For the text-containing cell, return its midpoint in (x, y) coordinate format. 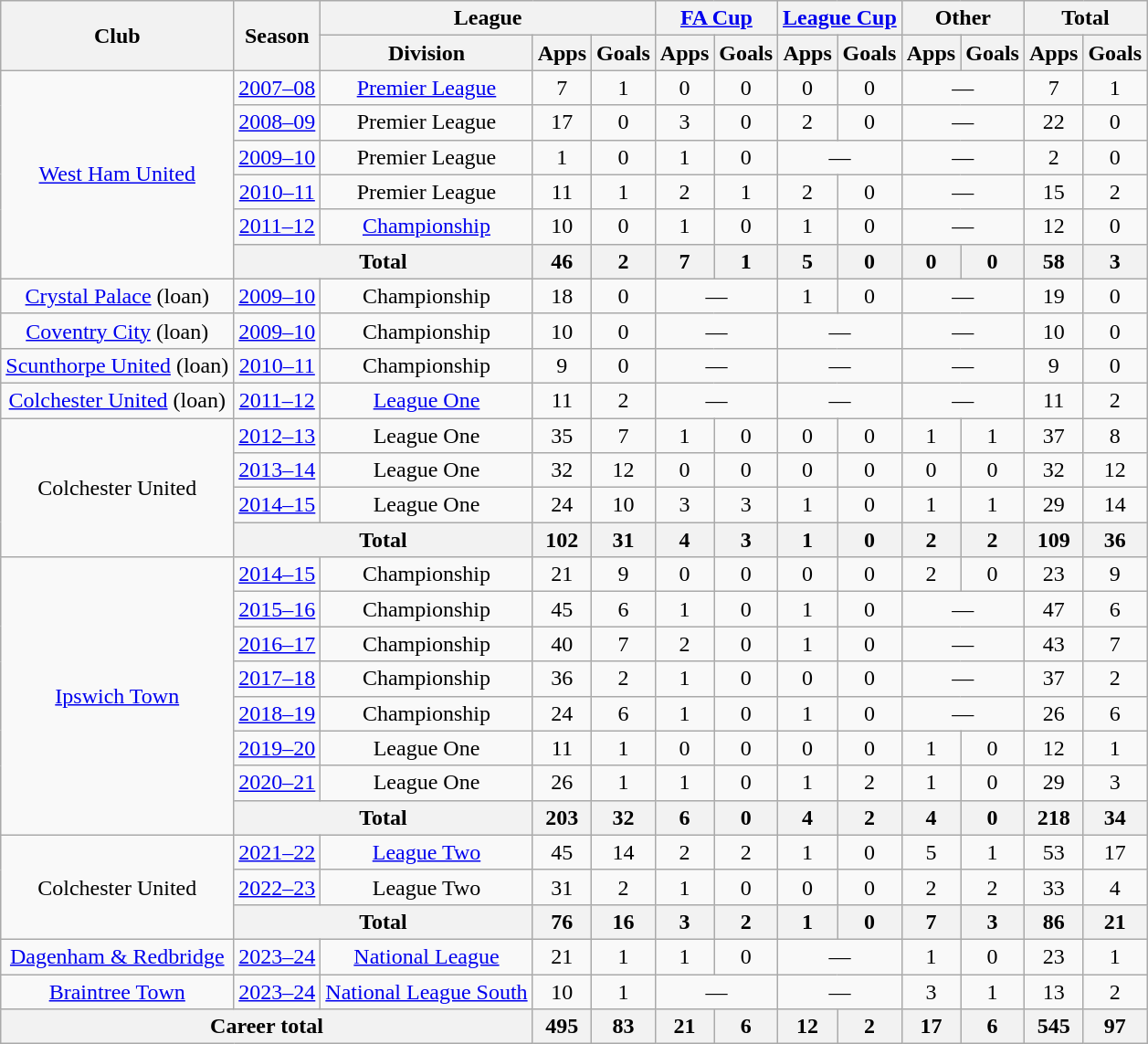
Scunthorpe United (loan) (117, 365)
2022–23 (278, 887)
46 (562, 261)
76 (562, 922)
2020–21 (278, 783)
16 (624, 922)
Braintree Town (117, 991)
2019–20 (278, 748)
Crystal Palace (loan) (117, 296)
2016–17 (278, 644)
102 (562, 540)
Season (278, 36)
2017–18 (278, 679)
86 (1053, 922)
FA Cup (716, 18)
203 (562, 817)
218 (1053, 817)
2015–16 (278, 609)
Division (427, 53)
18 (562, 296)
35 (562, 436)
2018–19 (278, 713)
2008–09 (278, 122)
National League (427, 956)
19 (1053, 296)
Coventry City (loan) (117, 331)
545 (1053, 1027)
109 (1053, 540)
97 (1115, 1027)
13 (1053, 991)
National League South (427, 991)
33 (1053, 887)
2013–14 (278, 470)
Dagenham & Redbridge (117, 956)
Club (117, 36)
League (488, 18)
58 (1053, 261)
West Ham United (117, 174)
34 (1115, 817)
40 (562, 644)
Career total (267, 1027)
Other (963, 18)
Colchester United (loan) (117, 400)
22 (1053, 122)
83 (624, 1027)
495 (562, 1027)
53 (1053, 852)
Ipswich Town (117, 696)
43 (1053, 644)
47 (1053, 609)
2021–22 (278, 852)
2007–08 (278, 88)
League Cup (840, 18)
8 (1115, 436)
2012–13 (278, 436)
15 (1053, 192)
